Determine the [x, y] coordinate at the center of the cell enclosing the given text.  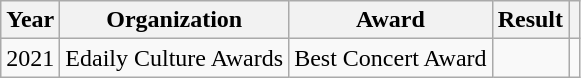
Award [390, 20]
Year [30, 20]
Result [530, 20]
Edaily Culture Awards [174, 58]
2021 [30, 58]
Organization [174, 20]
Best Concert Award [390, 58]
